Extract the (x, y) coordinate from the center of the cell holding the provided text.  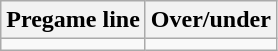
Over/under (210, 20)
Pregame line (74, 20)
